Detect which cell encompasses the target text, then output its (x, y) center coordinate. 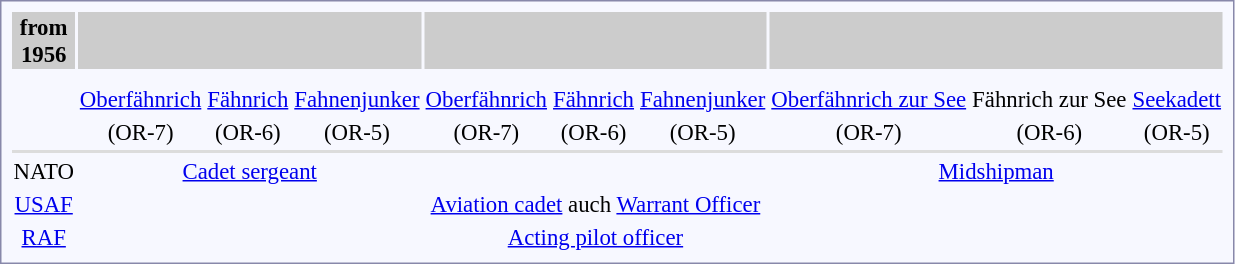
Acting pilot officer (596, 237)
Fähnrich zur See (1050, 99)
RAF (44, 237)
Seekadett (1177, 99)
Midshipman (996, 171)
NATO (44, 171)
Cadet sergeant (250, 171)
from1956 (44, 40)
Oberfähnrich zur See (869, 99)
Aviation cadet auch Warrant Officer (596, 204)
USAF (44, 204)
